Capture the cell that displays the provided text and extract its [x, y] central coordinate. 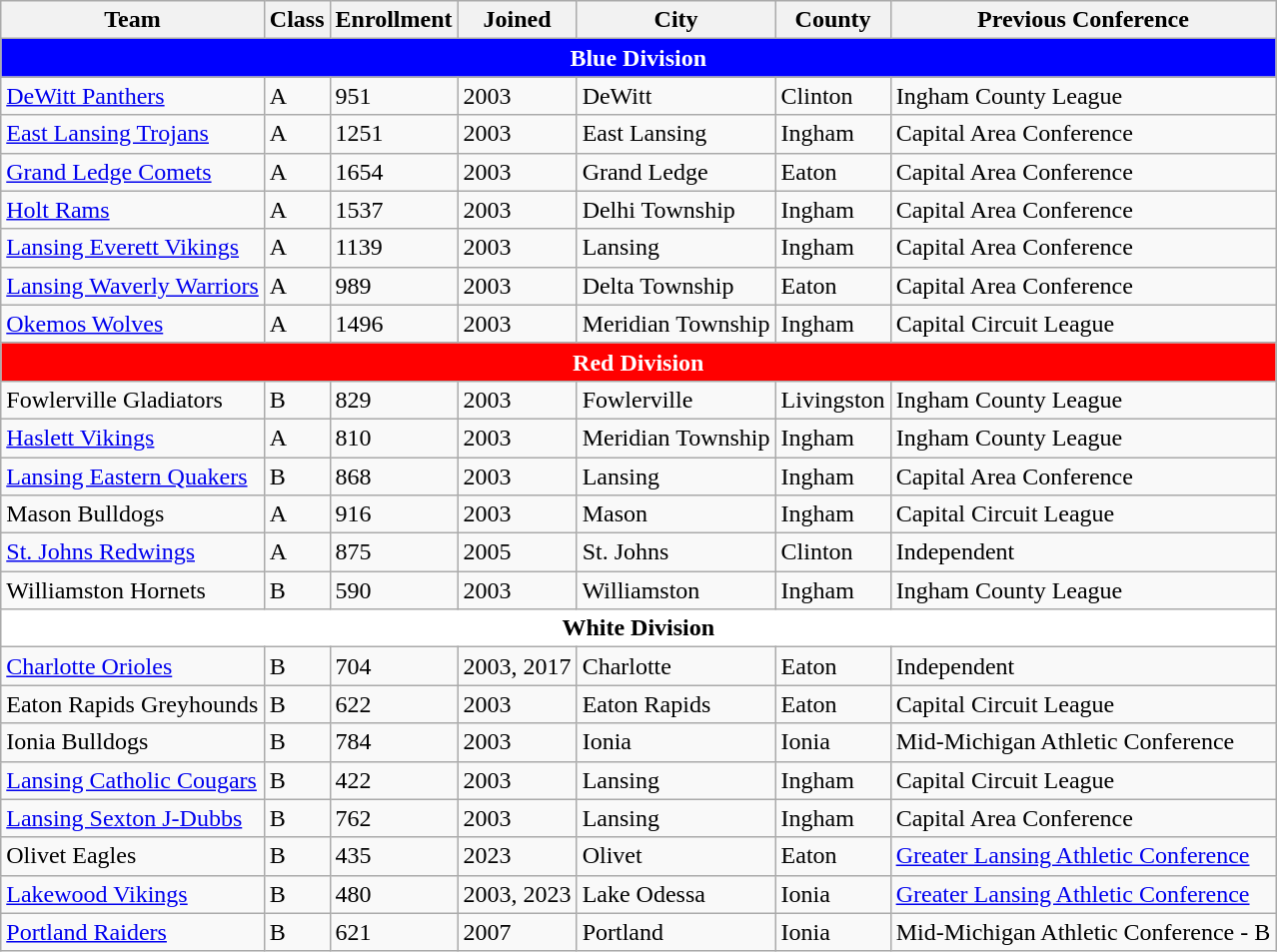
Mid-Michigan Athletic Conference - B [1083, 932]
Lansing Eastern Quakers [133, 476]
White Division [638, 628]
Mason Bulldogs [133, 514]
2005 [518, 552]
Haslett Vikings [133, 438]
Lansing Catholic Cougars [133, 780]
621 [394, 932]
St. Johns [675, 552]
Fowlerville [675, 400]
Williamston Hornets [133, 590]
1251 [394, 134]
868 [394, 476]
Team [133, 20]
Ionia Bulldogs [133, 742]
Previous Conference [1083, 20]
Charlotte [675, 666]
Lansing Everett Vikings [133, 248]
Grand Ledge Comets [133, 172]
762 [394, 818]
Blue Division [638, 58]
Lake Odessa [675, 894]
Olivet [675, 856]
Charlotte Orioles [133, 666]
DeWitt Panthers [133, 96]
422 [394, 780]
2003, 2017 [518, 666]
Joined [518, 20]
916 [394, 514]
590 [394, 590]
County [833, 20]
Delta Township [675, 286]
St. Johns Redwings [133, 552]
Lansing Waverly Warriors [133, 286]
704 [394, 666]
622 [394, 704]
829 [394, 400]
2023 [518, 856]
Lansing Sexton J-Dubbs [133, 818]
1139 [394, 248]
DeWitt [675, 96]
Livingston [833, 400]
Olivet Eagles [133, 856]
Red Division [638, 362]
2007 [518, 932]
Williamston [675, 590]
951 [394, 96]
Holt Rams [133, 210]
435 [394, 856]
989 [394, 286]
East Lansing [675, 134]
City [675, 20]
2003, 2023 [518, 894]
Eaton Rapids [675, 704]
810 [394, 438]
Eaton Rapids Greyhounds [133, 704]
Lakewood Vikings [133, 894]
Delhi Township [675, 210]
Enrollment [394, 20]
Fowlerville Gladiators [133, 400]
480 [394, 894]
1654 [394, 172]
Portland Raiders [133, 932]
Mason [675, 514]
East Lansing Trojans [133, 134]
Grand Ledge [675, 172]
Portland [675, 932]
1537 [394, 210]
1496 [394, 324]
875 [394, 552]
Okemos Wolves [133, 324]
784 [394, 742]
Mid-Michigan Athletic Conference [1083, 742]
Class [297, 20]
